Provide the [X, Y] coordinate of the cell's center where the given text is located.  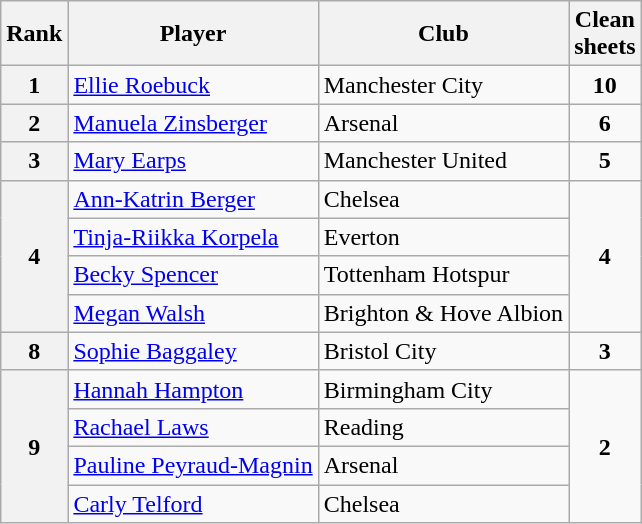
Birmingham City [443, 389]
9 [34, 446]
Player [193, 34]
Reading [443, 427]
Everton [443, 237]
6 [605, 123]
Hannah Hampton [193, 389]
Manuela Zinsberger [193, 123]
Rachael Laws [193, 427]
Tottenham Hotspur [443, 275]
Manchester City [443, 85]
Manchester United [443, 161]
Ann-Katrin Berger [193, 199]
8 [34, 351]
5 [605, 161]
Sophie Baggaley [193, 351]
Rank [34, 34]
Becky Spencer [193, 275]
Club [443, 34]
Cleansheets [605, 34]
Pauline Peyraud-Magnin [193, 465]
10 [605, 85]
Carly Telford [193, 503]
Brighton & Hove Albion [443, 313]
Megan Walsh [193, 313]
1 [34, 85]
Ellie Roebuck [193, 85]
Mary Earps [193, 161]
Bristol City [443, 351]
Tinja-Riikka Korpela [193, 237]
